Search for the cell housing the specified text and yield its (X, Y) center coordinate. 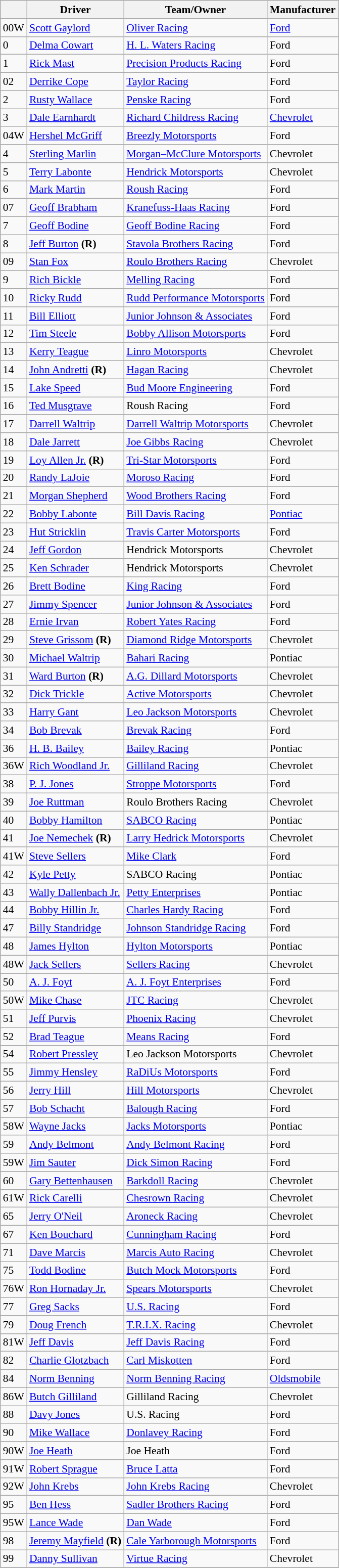
Ken Schrader (75, 568)
Rick Mast (75, 64)
Mike Chase (75, 1001)
Lake Speed (75, 388)
99 (14, 1559)
21 (14, 496)
60 (14, 1181)
25 (14, 568)
59 (14, 1145)
Carl Miskotten (196, 1361)
Travis Carter Motorsports (196, 532)
71 (14, 1252)
Ken Bouchard (75, 1235)
T.R.I.X. Racing (196, 1325)
Bob Schacht (75, 1108)
Larry Hedrick Motorsports (196, 838)
95W (14, 1523)
Bobby Hamilton (75, 820)
12 (14, 334)
John Andretti (R) (75, 370)
Aroneck Racing (196, 1217)
Ward Burton (R) (75, 676)
Melling Racing (196, 280)
34 (14, 730)
98 (14, 1541)
Tri-Star Motorsports (196, 460)
Stavola Brothers Racing (196, 244)
Ted Musgrave (75, 406)
A.G. Dillard Motorsports (196, 676)
Brevak Racing (196, 730)
Oliver Racing (196, 28)
Dale Jarrett (75, 442)
Hylton Motorsports (196, 947)
Barkdoll Racing (196, 1181)
75 (14, 1271)
24 (14, 550)
Terry Labonte (75, 172)
27 (14, 604)
Jeff Burton (R) (75, 244)
20 (14, 478)
90 (14, 1433)
Joe Gibbs Racing (196, 442)
Balough Racing (196, 1108)
Steve Sellers (75, 857)
Ernie Irvan (75, 622)
Jerry O'Neil (75, 1217)
Norm Benning Racing (196, 1379)
95 (14, 1505)
Dale Earnhardt (75, 118)
22 (14, 514)
Dick Simon Racing (196, 1162)
Cunningham Racing (196, 1235)
Donlavey Racing (196, 1433)
Jeff Davis Racing (196, 1342)
0 (14, 46)
56 (14, 1091)
Jim Sauter (75, 1162)
Oldsmobile (303, 1379)
Johnson Standridge Racing (196, 928)
17 (14, 424)
Geoff Bodine (75, 226)
40 (14, 820)
Wood Brothers Racing (196, 496)
Mike Wallace (75, 1433)
14 (14, 370)
Bahari Racing (196, 658)
Bill Davis Racing (196, 514)
Loy Allen Jr. (R) (75, 460)
Geoff Brabham (75, 208)
92W (14, 1487)
81W (14, 1342)
Taylor Racing (196, 82)
Bill Elliott (75, 316)
32 (14, 694)
Doug French (75, 1325)
84 (14, 1379)
Dick Trickle (75, 694)
43 (14, 892)
James Hylton (75, 947)
RaDiUs Motorsports (196, 1072)
51 (14, 1018)
58W (14, 1127)
76W (14, 1289)
00W (14, 28)
Active Motorsports (196, 694)
Jacks Motorsports (196, 1127)
31 (14, 676)
H. L. Waters Racing (196, 46)
Rudd Performance Motorsports (196, 298)
Joe Nemechek (R) (75, 838)
Davy Jones (75, 1415)
1 (14, 64)
50W (14, 1001)
Jimmy Hensley (75, 1072)
33 (14, 712)
Jeff Gordon (75, 550)
H. B. Bailey (75, 748)
Jack Sellers (75, 964)
Driver (75, 10)
Kranefuss-Haas Racing (196, 208)
Morgan Shepherd (75, 496)
Marcis Auto Racing (196, 1252)
36 (14, 748)
Steve Grissom (R) (75, 640)
Sellers Racing (196, 964)
Hershel McGriff (75, 136)
19 (14, 460)
Hut Stricklin (75, 532)
48W (14, 964)
Robert Yates Racing (196, 622)
Jeff Davis (75, 1342)
47 (14, 928)
61W (14, 1198)
Means Racing (196, 1037)
50 (14, 982)
18 (14, 442)
Kerry Teague (75, 352)
Bobby Labonte (75, 514)
Ron Hornaday Jr. (75, 1289)
02 (14, 82)
Virtue Racing (196, 1559)
Danny Sullivan (75, 1559)
Todd Bodine (75, 1271)
91W (14, 1469)
Derrike Cope (75, 82)
Andy Belmont (75, 1145)
Stan Fox (75, 262)
Michael Waltrip (75, 658)
Bruce Latta (196, 1469)
John Krebs Racing (196, 1487)
90W (14, 1451)
Norm Benning (75, 1379)
77 (14, 1307)
26 (14, 586)
88 (14, 1415)
57 (14, 1108)
Bobby Allison Motorsports (196, 334)
John Krebs (75, 1487)
Stroppe Motorsports (196, 784)
Sterling Marlin (75, 154)
44 (14, 910)
Geoff Bodine Racing (196, 226)
82 (14, 1361)
Dave Marcis (75, 1252)
23 (14, 532)
Darrell Waltrip (75, 424)
JTC Racing (196, 1001)
Wayne Jacks (75, 1127)
Butch Gilliland (75, 1397)
41 (14, 838)
Bailey Racing (196, 748)
6 (14, 190)
King Racing (196, 586)
Mike Clark (196, 857)
Brad Teague (75, 1037)
9 (14, 280)
Linro Motorsports (196, 352)
41W (14, 857)
A. J. Foyt (75, 982)
Delma Cowart (75, 46)
Kyle Petty (75, 874)
09 (14, 262)
86W (14, 1397)
59W (14, 1162)
Ricky Rudd (75, 298)
Jeremy Mayfield (R) (75, 1541)
3 (14, 118)
79 (14, 1325)
28 (14, 622)
Phoenix Racing (196, 1018)
Jeff Purvis (75, 1018)
Jerry Hill (75, 1091)
48 (14, 947)
29 (14, 640)
5 (14, 172)
38 (14, 784)
Team/Owner (196, 10)
Scott Gaylord (75, 28)
30 (14, 658)
Diamond Ridge Motorsports (196, 640)
Charlie Glotzbach (75, 1361)
Dan Wade (196, 1523)
Rich Woodland Jr. (75, 766)
Spears Motorsports (196, 1289)
Richard Childress Racing (196, 118)
Robert Pressley (75, 1054)
Joe Ruttman (75, 802)
54 (14, 1054)
Cale Yarborough Motorsports (196, 1541)
Hill Motorsports (196, 1091)
36W (14, 766)
Bud Moore Engineering (196, 388)
10 (14, 298)
Brett Bodine (75, 586)
Lance Wade (75, 1523)
Ben Hess (75, 1505)
Wally Dallenbach Jr. (75, 892)
Harry Gant (75, 712)
65 (14, 1217)
67 (14, 1235)
Rusty Wallace (75, 100)
2 (14, 100)
7 (14, 226)
Breezly Motorsports (196, 136)
16 (14, 406)
Jimmy Spencer (75, 604)
8 (14, 244)
Morgan–McClure Motorsports (196, 154)
4 (14, 154)
Sadler Brothers Racing (196, 1505)
Precision Products Racing (196, 64)
Mark Martin (75, 190)
Rich Bickle (75, 280)
Billy Standridge (75, 928)
42 (14, 874)
Bob Brevak (75, 730)
Bobby Hillin Jr. (75, 910)
15 (14, 388)
Manufacturer (303, 10)
52 (14, 1037)
Gary Bettenhausen (75, 1181)
Darrell Waltrip Motorsports (196, 424)
Greg Sacks (75, 1307)
07 (14, 208)
Butch Mock Motorsports (196, 1271)
Moroso Racing (196, 478)
13 (14, 352)
39 (14, 802)
Chesrown Racing (196, 1198)
Penske Racing (196, 100)
11 (14, 316)
Tim Steele (75, 334)
P. J. Jones (75, 784)
Robert Sprague (75, 1469)
Charles Hardy Racing (196, 910)
04W (14, 136)
Andy Belmont Racing (196, 1145)
Petty Enterprises (196, 892)
A. J. Foyt Enterprises (196, 982)
55 (14, 1072)
Hagan Racing (196, 370)
Rick Carelli (75, 1198)
Randy LaJoie (75, 478)
